Detect which cell encompasses the target text, then output its [x, y] center coordinate. 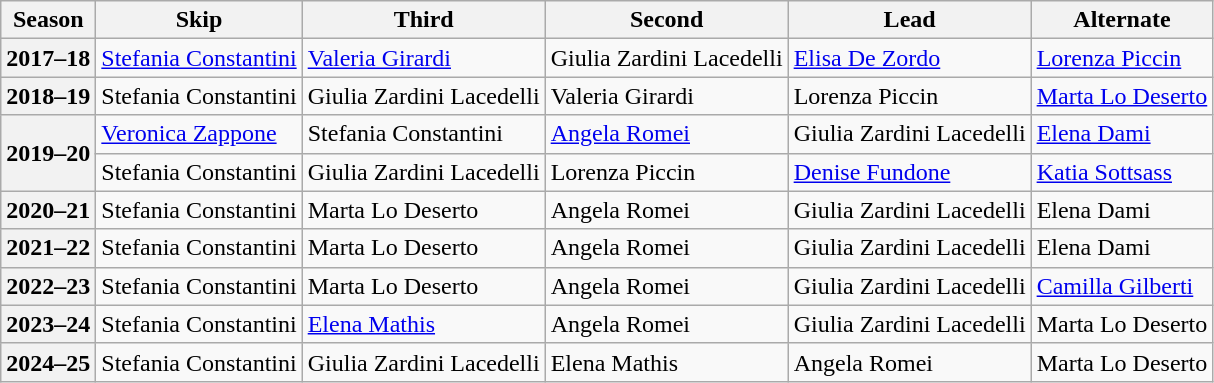
2022–23 [48, 286]
Lead [910, 20]
2018–19 [48, 96]
Katia Sottsass [1122, 172]
Third [424, 20]
2021–22 [48, 248]
Elisa De Zordo [910, 58]
Season [48, 20]
Alternate [1122, 20]
2017–18 [48, 58]
2023–24 [48, 324]
2019–20 [48, 153]
Denise Fundone [910, 172]
Second [666, 20]
2020–21 [48, 210]
Skip [199, 20]
2024–25 [48, 362]
Veronica Zappone [199, 134]
Camilla Gilberti [1122, 286]
